For the text-containing cell, return its midpoint in [X, Y] coordinate format. 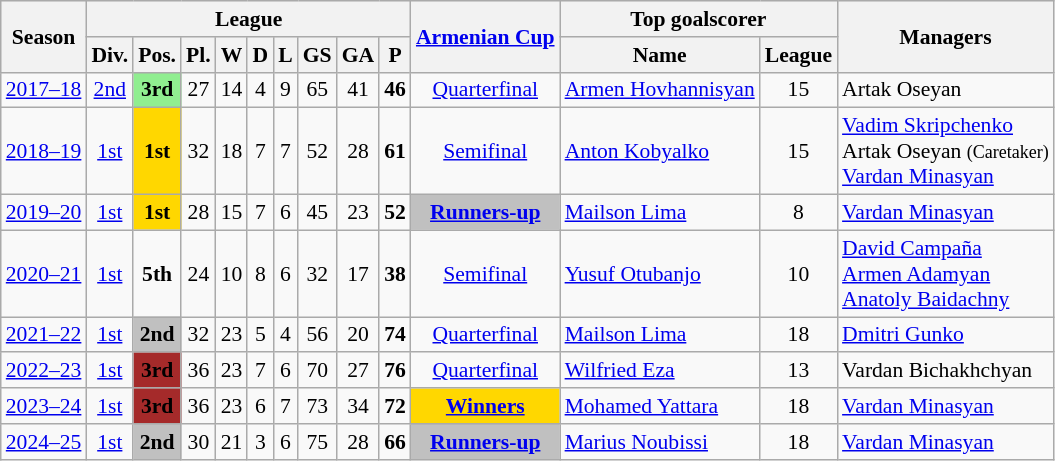
2017–18 [44, 90]
Managers [946, 36]
Armenian Cup [486, 36]
14 [232, 90]
2024–25 [44, 442]
38 [395, 274]
Armen Hovhannisyan [660, 90]
Name [660, 55]
L [286, 55]
65 [318, 90]
Anton Kobyalko [660, 152]
2020–21 [44, 274]
GA [358, 55]
Wilfried Eza [660, 371]
Dmitri Gunko [946, 335]
74 [395, 335]
Mohamed Yattara [660, 406]
2019–20 [44, 213]
75 [318, 442]
70 [318, 371]
2018–19 [44, 152]
2023–24 [44, 406]
Pl. [198, 55]
P [395, 55]
David Campaña Armen Adamyan Anatoly Baidachny [946, 274]
Div. [110, 55]
2022–23 [44, 371]
Winners [486, 406]
5 [260, 335]
30 [198, 442]
41 [358, 90]
20 [358, 335]
Top goalscorer [698, 19]
D [260, 55]
Season [44, 36]
2021–22 [44, 335]
5th [157, 274]
Artak Oseyan [946, 90]
W [232, 55]
72 [395, 406]
Vardan Bichakhchyan [946, 371]
GS [318, 55]
61 [395, 152]
21 [232, 442]
56 [318, 335]
73 [318, 406]
76 [395, 371]
46 [395, 90]
Yusuf Otubanjo [660, 274]
Vadim Skripchenko Artak Oseyan (Caretaker) Vardan Minasyan [946, 152]
13 [798, 371]
45 [318, 213]
66 [395, 442]
Marius Noubissi [660, 442]
Pos. [157, 55]
3 [260, 442]
9 [286, 90]
34 [358, 406]
17 [358, 274]
24 [198, 274]
